Output the [x, y] coordinate of the center of the cell containing the given text.  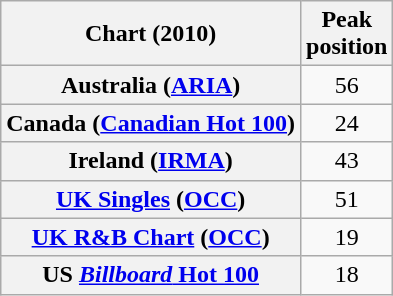
Peakposition [347, 34]
43 [347, 161]
UK Singles (OCC) [151, 199]
Canada (Canadian Hot 100) [151, 123]
Ireland (IRMA) [151, 161]
56 [347, 85]
18 [347, 275]
24 [347, 123]
51 [347, 199]
Australia (ARIA) [151, 85]
UK R&B Chart (OCC) [151, 237]
19 [347, 237]
Chart (2010) [151, 34]
US Billboard Hot 100 [151, 275]
